Search for the cell housing the specified text and yield its (X, Y) center coordinate. 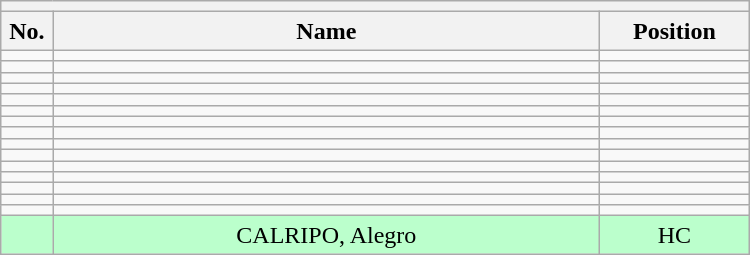
Name (326, 31)
CALRIPO, Alegro (326, 235)
HC (675, 235)
Position (675, 31)
No. (27, 31)
